Detect which cell encompasses the target text, then output its (x, y) center coordinate. 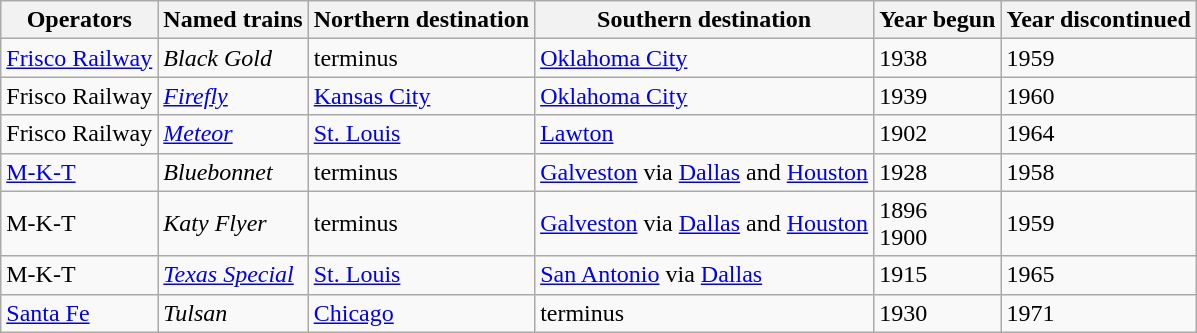
Kansas City (421, 96)
Bluebonnet (233, 172)
Southern destination (704, 20)
Named trains (233, 20)
Meteor (233, 134)
Firefly (233, 96)
Operators (80, 20)
1958 (1098, 172)
Texas Special (233, 275)
1965 (1098, 275)
1915 (938, 275)
1971 (1098, 313)
1939 (938, 96)
Year begun (938, 20)
1964 (1098, 134)
Katy Flyer (233, 224)
Tulsan (233, 313)
1960 (1098, 96)
Santa Fe (80, 313)
Lawton (704, 134)
1930 (938, 313)
Chicago (421, 313)
Year discontinued (1098, 20)
San Antonio via Dallas (704, 275)
1928 (938, 172)
Black Gold (233, 58)
1902 (938, 134)
18961900 (938, 224)
Northern destination (421, 20)
1938 (938, 58)
